Identify which cell holds the provided text, then report its [X, Y] central coordinate. 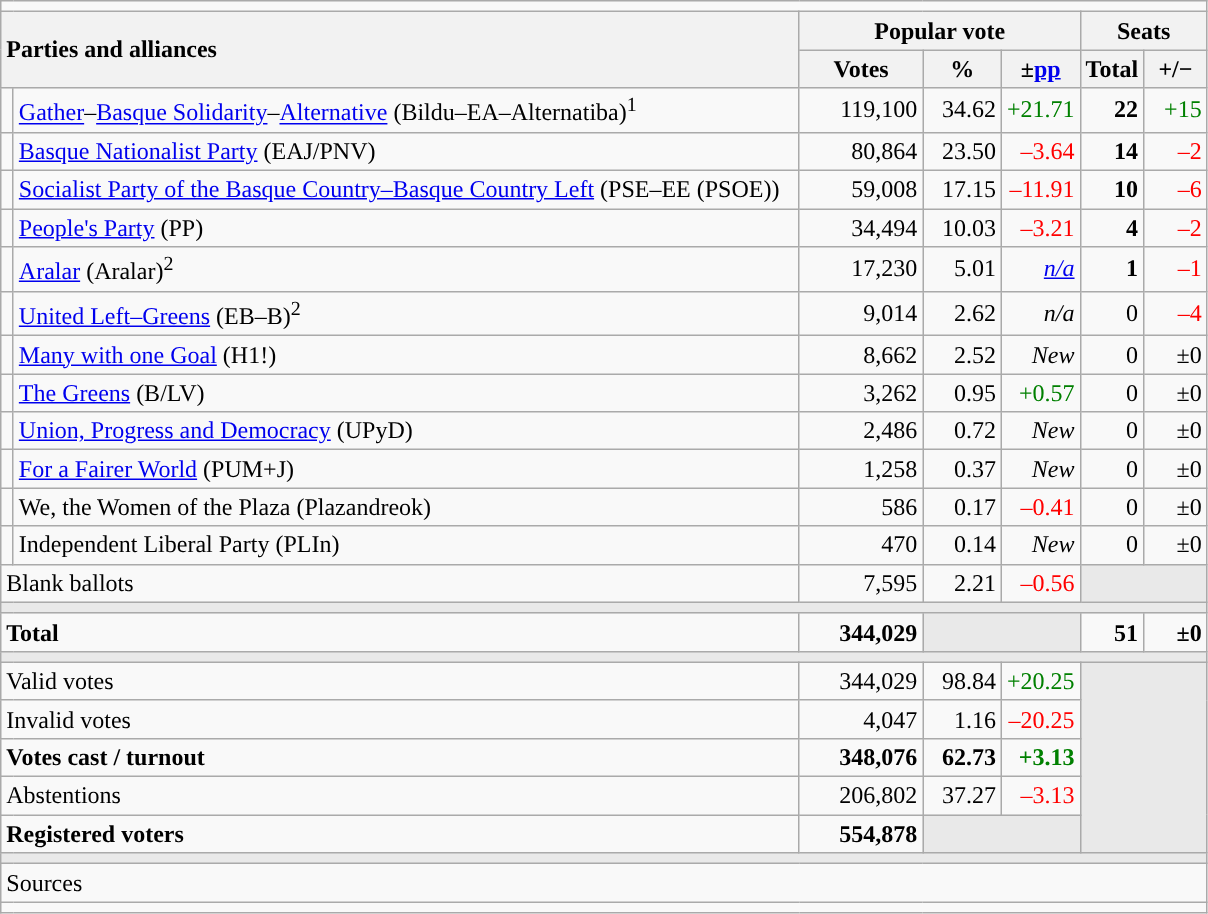
+20.25 [1040, 681]
–11.91 [1040, 190]
+0.57 [1040, 393]
Socialist Party of the Basque Country–Basque Country Left (PSE–EE (PSOE)) [406, 190]
–6 [1176, 190]
1.16 [962, 719]
9,014 [861, 314]
37.27 [962, 796]
10 [1112, 190]
±pp [1040, 69]
Votes cast / turnout [400, 758]
+/− [1176, 69]
+15 [1176, 110]
2,486 [861, 431]
0.14 [962, 545]
22 [1112, 110]
–1 [1176, 270]
34,494 [861, 228]
Abstentions [400, 796]
98.84 [962, 681]
206,802 [861, 796]
0.37 [962, 469]
17,230 [861, 270]
Parties and alliances [400, 50]
–3.64 [1040, 151]
Basque Nationalist Party (EAJ/PNV) [406, 151]
23.50 [962, 151]
Invalid votes [400, 719]
+21.71 [1040, 110]
3,262 [861, 393]
Registered voters [400, 834]
–20.25 [1040, 719]
1,258 [861, 469]
0.95 [962, 393]
62.73 [962, 758]
0.72 [962, 431]
Independent Liberal Party (PLIn) [406, 545]
0.17 [962, 507]
1 [1112, 270]
51 [1112, 632]
2.21 [962, 583]
People's Party (PP) [406, 228]
34.62 [962, 110]
The Greens (B/LV) [406, 393]
Seats [1144, 31]
4 [1112, 228]
Many with one Goal (H1!) [406, 355]
10.03 [962, 228]
United Left–Greens (EB–B)2 [406, 314]
–4 [1176, 314]
–3.13 [1040, 796]
59,008 [861, 190]
5.01 [962, 270]
–0.56 [1040, 583]
+3.13 [1040, 758]
Popular vote [940, 31]
470 [861, 545]
14 [1112, 151]
Gather–Basque Solidarity–Alternative (Bildu–EA–Alternatiba)1 [406, 110]
80,864 [861, 151]
Votes [861, 69]
2.52 [962, 355]
–3.21 [1040, 228]
554,878 [861, 834]
We, the Women of the Plaza (Plazandreok) [406, 507]
8,662 [861, 355]
348,076 [861, 758]
2.62 [962, 314]
586 [861, 507]
119,100 [861, 110]
Aralar (Aralar)2 [406, 270]
–0.41 [1040, 507]
Sources [604, 883]
% [962, 69]
Union, Progress and Democracy (UPyD) [406, 431]
17.15 [962, 190]
Valid votes [400, 681]
4,047 [861, 719]
Blank ballots [400, 583]
7,595 [861, 583]
For a Fairer World (PUM+J) [406, 469]
